Detect which cell encompasses the target text, then output its [X, Y] center coordinate. 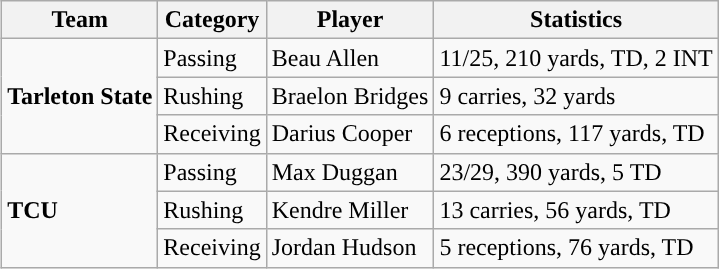
Braelon Bridges [350, 96]
23/29, 390 yards, 5 TD [576, 172]
Category [212, 20]
TCU [80, 210]
Statistics [576, 20]
13 carries, 56 yards, TD [576, 210]
9 carries, 32 yards [576, 96]
Kendre Miller [350, 210]
11/25, 210 yards, TD, 2 INT [576, 58]
Darius Cooper [350, 134]
Jordan Hudson [350, 248]
6 receptions, 117 yards, TD [576, 134]
5 receptions, 76 yards, TD [576, 248]
Beau Allen [350, 58]
Player [350, 20]
Team [80, 20]
Max Duggan [350, 172]
Tarleton State [80, 96]
